Return the [x, y] coordinate for the center point of the cell that contains the specified text.  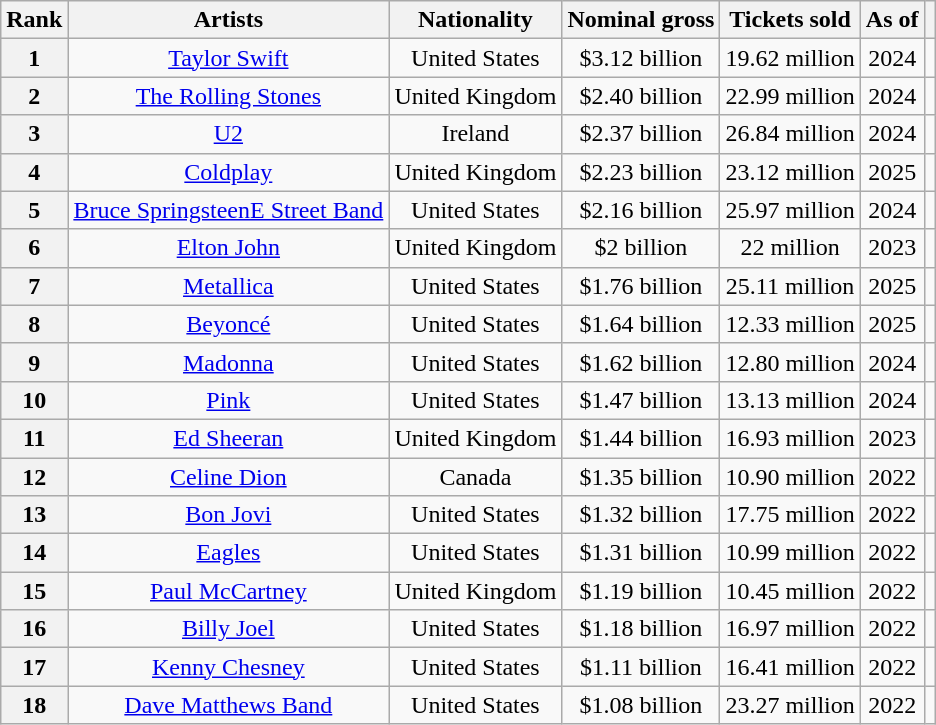
Madonna [228, 362]
Canada [476, 477]
Rank [34, 20]
1 [34, 58]
Beyoncé [228, 324]
$1.32 billion [641, 515]
17 [34, 667]
Bruce SpringsteenE Street Band [228, 210]
Artists [228, 20]
Celine Dion [228, 477]
$1.18 billion [641, 629]
$1.76 billion [641, 286]
13.13 million [790, 400]
Pink [228, 400]
The Rolling Stones [228, 96]
Paul McCartney [228, 591]
$2.37 billion [641, 134]
$1.31 billion [641, 553]
26.84 million [790, 134]
$1.62 billion [641, 362]
Ireland [476, 134]
14 [34, 553]
10.45 million [790, 591]
Coldplay [228, 172]
18 [34, 705]
$1.08 billion [641, 705]
12.33 million [790, 324]
$1.44 billion [641, 438]
6 [34, 248]
16.93 million [790, 438]
$1.11 billion [641, 667]
Kenny Chesney [228, 667]
Metallica [228, 286]
2 [34, 96]
Nationality [476, 20]
10.90 million [790, 477]
4 [34, 172]
3 [34, 134]
$2.40 billion [641, 96]
23.12 million [790, 172]
10.99 million [790, 553]
Tickets sold [790, 20]
$1.47 billion [641, 400]
11 [34, 438]
25.11 million [790, 286]
17.75 million [790, 515]
19.62 million [790, 58]
Elton John [228, 248]
16.41 million [790, 667]
8 [34, 324]
7 [34, 286]
As of [892, 20]
$2.16 billion [641, 210]
9 [34, 362]
22.99 million [790, 96]
Billy Joel [228, 629]
23.27 million [790, 705]
Dave Matthews Band [228, 705]
12 [34, 477]
Bon Jovi [228, 515]
Ed Sheeran [228, 438]
16 [34, 629]
16.97 million [790, 629]
10 [34, 400]
U2 [228, 134]
$1.35 billion [641, 477]
$2 billion [641, 248]
12.80 million [790, 362]
$3.12 billion [641, 58]
13 [34, 515]
$1.64 billion [641, 324]
22 million [790, 248]
$1.19 billion [641, 591]
$2.23 billion [641, 172]
5 [34, 210]
Nominal gross [641, 20]
Eagles [228, 553]
15 [34, 591]
25.97 million [790, 210]
Taylor Swift [228, 58]
